From the cell containing the given text, extract its center point as (X, Y) coordinate. 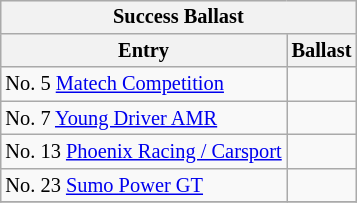
No. 5 Matech Competition (143, 84)
No. 7 Young Driver AMR (143, 118)
No. 23 Sumo Power GT (143, 185)
Success Ballast (178, 17)
No. 13 Phoenix Racing / Carsport (143, 152)
Ballast (322, 51)
Entry (143, 51)
